Determine the (x, y) coordinate at the center of the cell enclosing the given text.  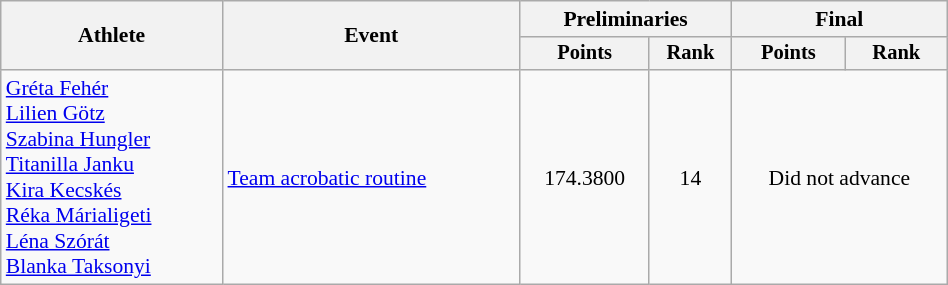
174.3800 (585, 177)
Team acrobatic routine (372, 177)
Athlete (112, 36)
Final (839, 19)
14 (690, 177)
Preliminaries (626, 19)
Gréta FehérLilien GötzSzabina HunglerTitanilla JankuKira KecskésRéka MárialigetiLéna SzórátBlanka Taksonyi (112, 177)
Did not advance (839, 177)
Event (372, 36)
